Detect which cell encompasses the target text, then output its [x, y] center coordinate. 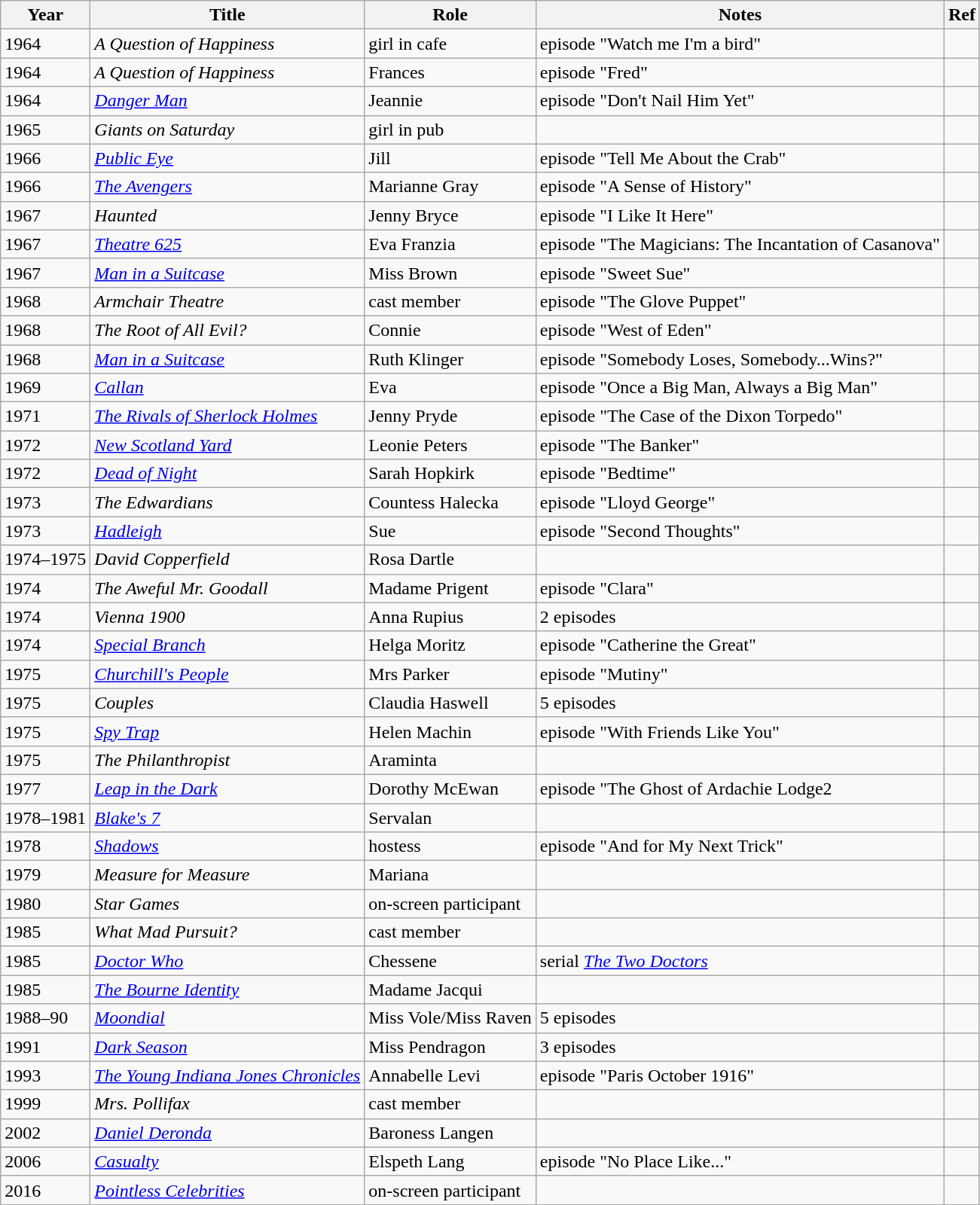
episode "With Friends Like You" [740, 731]
2006 [45, 1161]
Frances [450, 72]
episode "The Case of the Dixon Torpedo" [740, 416]
Year [45, 15]
episode "West of Eden" [740, 330]
1965 [45, 130]
The Aweful Mr. Goodall [227, 588]
1977 [45, 789]
episode "Bedtime" [740, 474]
Theatre 625 [227, 244]
Callan [227, 388]
1971 [45, 416]
2002 [45, 1133]
Rosa Dartle [450, 560]
Star Games [227, 904]
Giants on Saturday [227, 130]
Mrs. Pollifax [227, 1104]
The Avengers [227, 187]
Ref [961, 15]
David Copperfield [227, 560]
Countess Halecka [450, 502]
Madame Jacqui [450, 990]
Marianne Gray [450, 187]
Araminta [450, 760]
episode "I Like It Here" [740, 215]
episode "No Place Like..." [740, 1161]
The Bourne Identity [227, 990]
The Root of All Evil? [227, 330]
Eva Franzia [450, 244]
episode "Second Thoughts" [740, 531]
episode "The Magicians: The Incantation of Casanova" [740, 244]
episode "Clara" [740, 588]
hostess [450, 847]
episode "Mutiny" [740, 674]
Jeannie [450, 101]
The Philanthropist [227, 760]
Vienna 1900 [227, 617]
Annabelle Levi [450, 1075]
Madame Prigent [450, 588]
1979 [45, 875]
episode "Sweet Sue" [740, 273]
Miss Vole/Miss Raven [450, 1018]
1991 [45, 1047]
1974–1975 [45, 560]
Couples [227, 703]
3 episodes [740, 1047]
episode "The Glove Puppet" [740, 301]
2 episodes [740, 617]
episode "Paris October 1916" [740, 1075]
1980 [45, 904]
girl in cafe [450, 44]
New Scotland Yard [227, 445]
Role [450, 15]
Dark Season [227, 1047]
Special Branch [227, 645]
Helga Moritz [450, 645]
episode "And for My Next Trick" [740, 847]
episode "Somebody Loses, Somebody...Wins?" [740, 359]
Elspeth Lang [450, 1161]
Notes [740, 15]
Leonie Peters [450, 445]
Haunted [227, 215]
Daniel Deronda [227, 1133]
Casualty [227, 1161]
Shadows [227, 847]
Chessene [450, 961]
Baroness Langen [450, 1133]
episode "Once a Big Man, Always a Big Man" [740, 388]
Measure for Measure [227, 875]
Connie [450, 330]
episode "Watch me I'm a bird" [740, 44]
serial The Two Doctors [740, 961]
1988–90 [45, 1018]
Helen Machin [450, 731]
Jenny Bryce [450, 215]
girl in pub [450, 130]
Eva [450, 388]
episode "Tell Me About the Crab" [740, 158]
1999 [45, 1104]
Doctor Who [227, 961]
episode "The Ghost of Ardachie Lodge2 [740, 789]
Claudia Haswell [450, 703]
episode "Fred" [740, 72]
Mrs Parker [450, 674]
Pointless Celebrities [227, 1190]
1969 [45, 388]
Dead of Night [227, 474]
Moondial [227, 1018]
Leap in the Dark [227, 789]
Armchair Theatre [227, 301]
Miss Pendragon [450, 1047]
What Mad Pursuit? [227, 932]
Public Eye [227, 158]
1978–1981 [45, 817]
Jill [450, 158]
The Rivals of Sherlock Holmes [227, 416]
episode "Catherine the Great" [740, 645]
2016 [45, 1190]
Anna Rupius [450, 617]
episode "Lloyd George" [740, 502]
Jenny Pryde [450, 416]
episode "Don't Nail Him Yet" [740, 101]
Servalan [450, 817]
The Edwardians [227, 502]
Churchill's People [227, 674]
Sue [450, 531]
Danger Man [227, 101]
Hadleigh [227, 531]
episode "A Sense of History" [740, 187]
The Young Indiana Jones Chronicles [227, 1075]
Spy Trap [227, 731]
1993 [45, 1075]
Sarah Hopkirk [450, 474]
Blake's 7 [227, 817]
episode "The Banker" [740, 445]
Mariana [450, 875]
Dorothy McEwan [450, 789]
Title [227, 15]
Miss Brown [450, 273]
1978 [45, 847]
Ruth Klinger [450, 359]
